Determine the [x, y] coordinate at the center of the cell enclosing the given text.  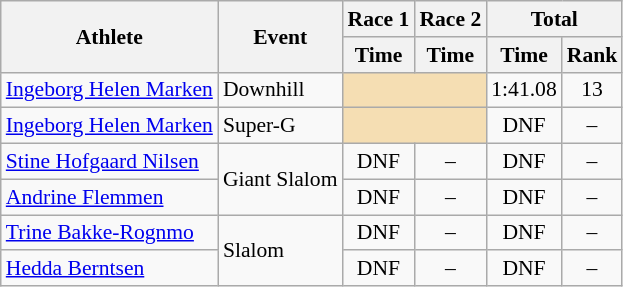
Race 1 [379, 19]
Rank [592, 55]
Giant Slalom [280, 180]
Andrine Flemmen [110, 197]
Downhill [280, 90]
Stine Hofgaard Nilsen [110, 162]
1:41.08 [524, 90]
Hedda Berntsen [110, 269]
13 [592, 90]
Slalom [280, 250]
Event [280, 36]
Total [554, 19]
Trine Bakke-Rognmo [110, 233]
Super-G [280, 126]
Athlete [110, 36]
Race 2 [450, 19]
